Scan for the cell matching the given text and deliver its [x, y] coordinate at center. 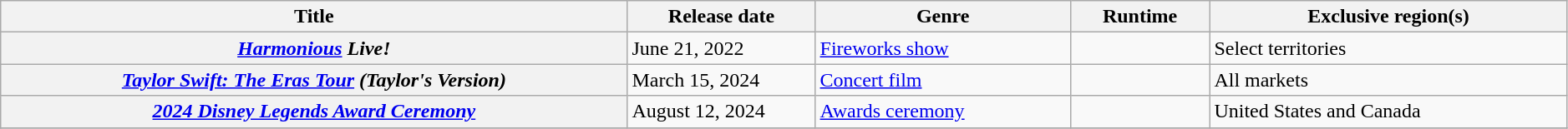
Awards ceremony [942, 112]
Concert film [942, 80]
March 15, 2024 [722, 80]
Fireworks show [942, 48]
United States and Canada [1388, 112]
Runtime [1139, 17]
Release date [722, 17]
Exclusive region(s) [1388, 17]
Genre [942, 17]
All markets [1388, 80]
Harmonious Live! [314, 48]
August 12, 2024 [722, 112]
Select territories [1388, 48]
Taylor Swift: The Eras Tour (Taylor's Version) [314, 80]
Title [314, 17]
2024 Disney Legends Award Ceremony [314, 112]
June 21, 2022 [722, 48]
